Detect which cell encompasses the target text, then output its [x, y] center coordinate. 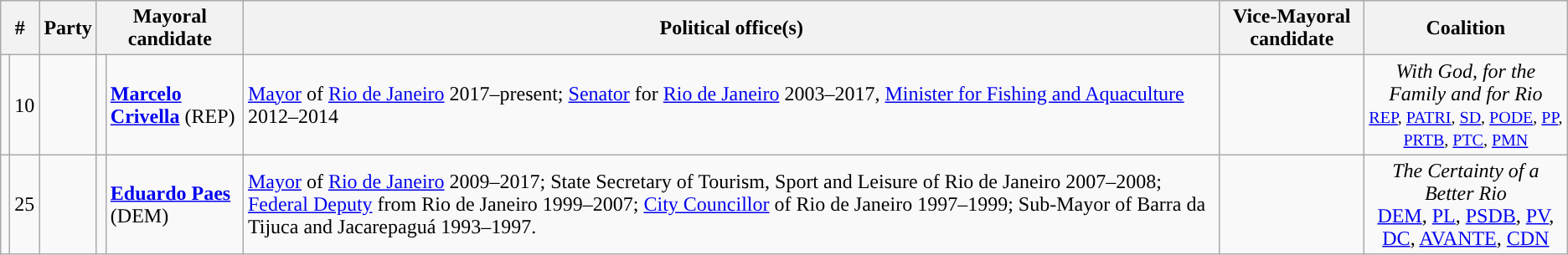
# [20, 28]
Vice-Mayoral candidate [1292, 28]
10 [25, 105]
Political office(s) [731, 28]
Mayoral candidate [169, 28]
Mayor of Rio de Janeiro 2017–present; Senator for Rio de Janeiro 2003–2017, Minister for Fishing and Aquaculture 2012–2014 [731, 105]
With God, for the Family and for RioREP, PATRI, SD, PODE, PP, PRTB, PTC, PMN [1466, 105]
25 [25, 204]
Party [68, 28]
The Certainty of a Better RioDEM, PL, PSDB, PV, DC, AVANTE, CDN [1466, 204]
Marcelo Crivella (REP) [174, 105]
Eduardo Paes (DEM) [174, 204]
Coalition [1466, 28]
